For the text-containing cell, return its midpoint in (x, y) coordinate format. 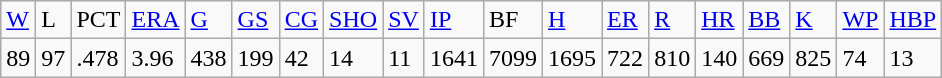
GS (256, 20)
810 (672, 58)
SV (404, 20)
L (54, 20)
825 (814, 58)
7099 (512, 58)
.478 (98, 58)
140 (720, 58)
BB (766, 20)
R (672, 20)
IP (454, 20)
13 (913, 58)
1695 (572, 58)
CG (301, 20)
ER (626, 20)
89 (18, 58)
3.96 (156, 58)
1641 (454, 58)
42 (301, 58)
11 (404, 58)
438 (208, 58)
ERA (156, 20)
WP (860, 20)
14 (354, 58)
722 (626, 58)
W (18, 20)
199 (256, 58)
669 (766, 58)
BF (512, 20)
G (208, 20)
HBP (913, 20)
H (572, 20)
97 (54, 58)
74 (860, 58)
K (814, 20)
SHO (354, 20)
PCT (98, 20)
HR (720, 20)
